Extract the [x, y] coordinate from the center of the cell holding the provided text.  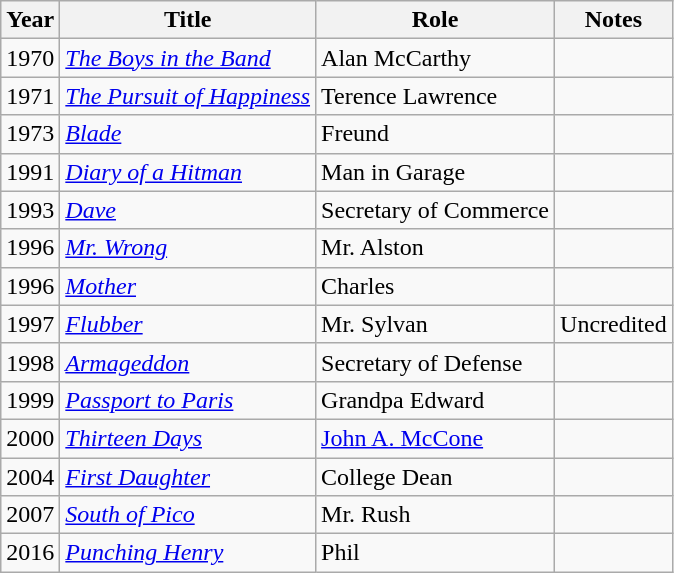
Flubber [188, 324]
Diary of a Hitman [188, 172]
Grandpa Edward [436, 400]
Title [188, 20]
1997 [30, 324]
Blade [188, 134]
1971 [30, 96]
Secretary of Commerce [436, 210]
1973 [30, 134]
2004 [30, 477]
Phil [436, 553]
Alan McCarthy [436, 58]
Terence Lawrence [436, 96]
Role [436, 20]
Secretary of Defense [436, 362]
The Boys in the Band [188, 58]
Man in Garage [436, 172]
Mother [188, 286]
2007 [30, 515]
2016 [30, 553]
Mr. Sylvan [436, 324]
Passport to Paris [188, 400]
First Daughter [188, 477]
1999 [30, 400]
1991 [30, 172]
College Dean [436, 477]
Freund [436, 134]
Charles [436, 286]
The Pursuit of Happiness [188, 96]
Mr. Alston [436, 248]
1993 [30, 210]
Thirteen Days [188, 438]
South of Pico [188, 515]
Punching Henry [188, 553]
Mr. Wrong [188, 248]
Notes [614, 20]
2000 [30, 438]
John A. McCone [436, 438]
Mr. Rush [436, 515]
Uncredited [614, 324]
Armageddon [188, 362]
Year [30, 20]
Dave [188, 210]
1970 [30, 58]
1998 [30, 362]
